Extract the (x, y) coordinate from the center of the cell holding the provided text.  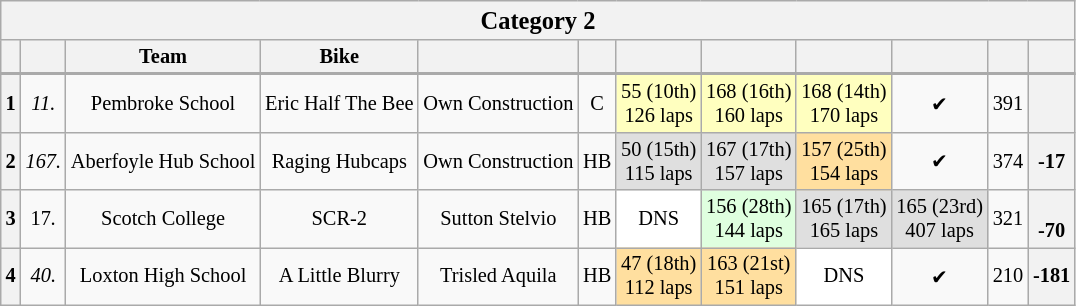
A Little Blurry (339, 276)
168 (16th)160 laps (748, 103)
165 (23rd)407 laps (939, 219)
210 (1008, 276)
47 (18th)112 laps (658, 276)
Raging Hubcaps (339, 161)
C (597, 103)
2 (11, 161)
Eric Half The Bee (339, 103)
Bike (339, 57)
-17 (1052, 161)
55 (10th)126 laps (658, 103)
SCR-2 (339, 219)
Aberfoyle Hub School (163, 161)
165 (17th)165 laps (844, 219)
40. (44, 276)
Loxton High School (163, 276)
157 (25th)154 laps (844, 161)
Category 2 (538, 20)
Trisled Aquila (498, 276)
11. (44, 103)
3 (11, 219)
Scotch College (163, 219)
167 (17th)157 laps (748, 161)
Pembroke School (163, 103)
321 (1008, 219)
374 (1008, 161)
1 (11, 103)
Team (163, 57)
163 (21st)151 laps (748, 276)
50 (15th)115 laps (658, 161)
-70 (1052, 219)
17. (44, 219)
167. (44, 161)
4 (11, 276)
156 (28th)144 laps (748, 219)
Sutton Stelvio (498, 219)
-181 (1052, 276)
391 (1008, 103)
168 (14th)170 laps (844, 103)
